Detect which cell encompasses the target text, then output its (x, y) center coordinate. 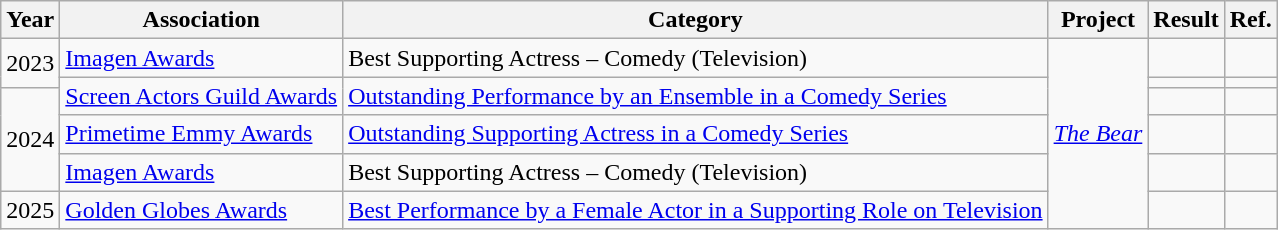
Primetime Emmy Awards (202, 134)
Ref. (1250, 20)
Association (202, 20)
Result (1186, 20)
Project (1098, 20)
Screen Actors Guild Awards (202, 96)
The Bear (1098, 134)
2024 (30, 140)
Outstanding Performance by an Ensemble in a Comedy Series (696, 96)
Year (30, 20)
Golden Globes Awards (202, 210)
Best Performance by a Female Actor in a Supporting Role on Television (696, 210)
Outstanding Supporting Actress in a Comedy Series (696, 134)
2025 (30, 210)
2023 (30, 64)
Category (696, 20)
